Search for the cell housing the specified text and yield its (X, Y) center coordinate. 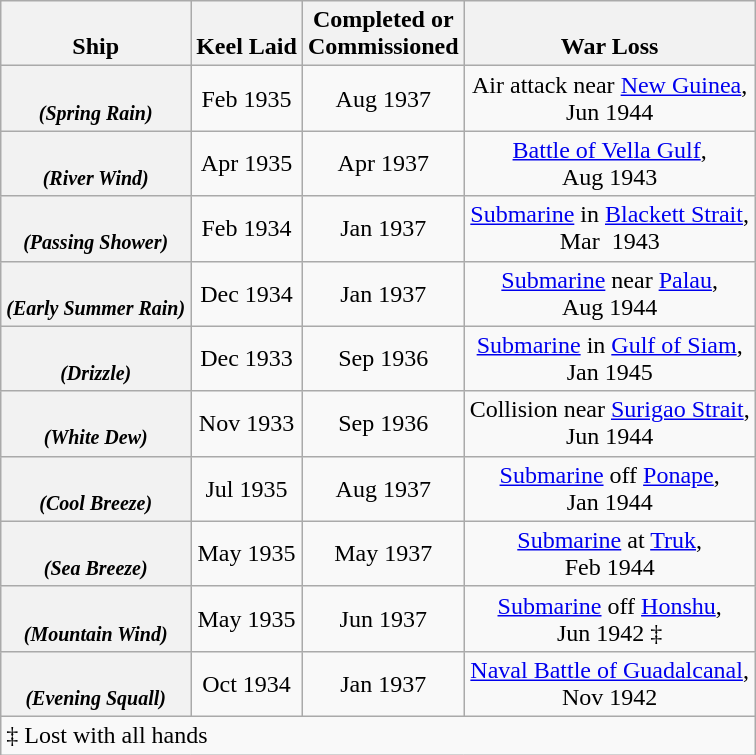
Apr 1937 (383, 164)
Submarine off Ponape,Jan 1944 (610, 488)
Submarine near Palau,Aug 1944 (610, 294)
‡ Lost with all hands (378, 735)
Nov 1933 (247, 424)
Dec 1933 (247, 358)
Jun 1937 (383, 618)
Submarine off Honshu,Jun 1942 ‡ (610, 618)
Oct 1934 (247, 684)
Air attack near New Guinea,Jun 1944 (610, 98)
(River Wind) (96, 164)
(Evening Squall) (96, 684)
(Mountain Wind) (96, 618)
(Drizzle) (96, 358)
Naval Battle of Guadalcanal,Nov 1942 (610, 684)
(White Dew) (96, 424)
(Cool Breeze) (96, 488)
Submarine in Gulf of Siam,Jan 1945 (610, 358)
Collision near Surigao Strait,Jun 1944 (610, 424)
Submarine in Blackett Strait,Mar 1943 (610, 228)
Ship (96, 34)
Feb 1934 (247, 228)
Keel Laid (247, 34)
Apr 1935 (247, 164)
Completed orCommissioned (383, 34)
Submarine at Truk,Feb 1944 (610, 554)
Feb 1935 (247, 98)
(Spring Rain) (96, 98)
War Loss (610, 34)
Dec 1934 (247, 294)
(Sea Breeze) (96, 554)
May 1937 (383, 554)
(Passing Shower) (96, 228)
Jul 1935 (247, 488)
(Early Summer Rain) (96, 294)
Battle of Vella Gulf,Aug 1943 (610, 164)
